Detect which cell encompasses the target text, then output its (X, Y) center coordinate. 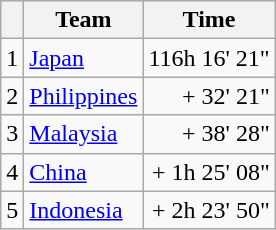
+ 32' 21" (209, 96)
Team (84, 20)
Japan (84, 58)
116h 16' 21" (209, 58)
+ 2h 23' 50" (209, 210)
+ 38' 28" (209, 134)
Indonesia (84, 210)
3 (12, 134)
China (84, 172)
2 (12, 96)
+ 1h 25' 08" (209, 172)
4 (12, 172)
Philippines (84, 96)
5 (12, 210)
Malaysia (84, 134)
Time (209, 20)
1 (12, 58)
